Identify which cell holds the provided text, then report its (x, y) central coordinate. 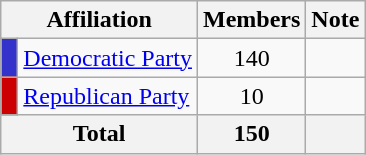
10 (251, 96)
Affiliation (100, 20)
Republican Party (108, 96)
Note (336, 20)
140 (251, 58)
Members (251, 20)
150 (251, 134)
Total (100, 134)
Democratic Party (108, 58)
